Find where the given text appears and provide that cell's center as (X, Y) coordinate. 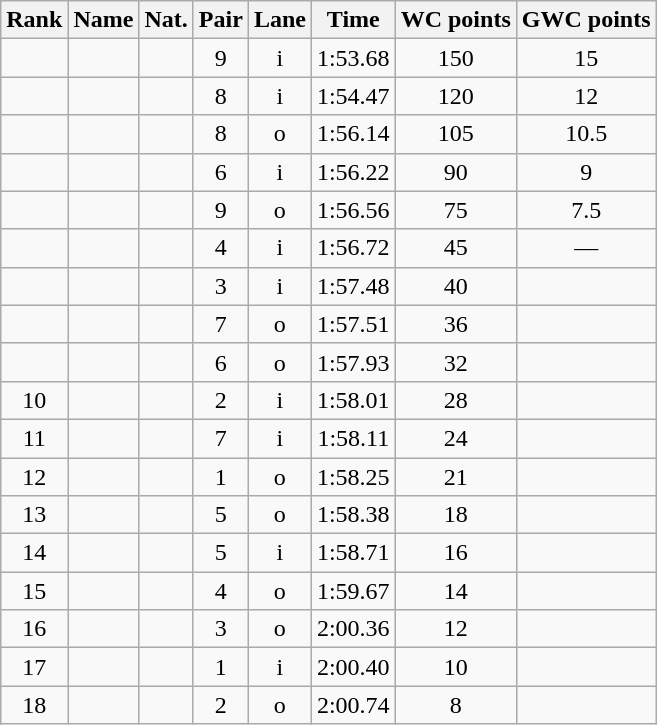
1:58.11 (353, 438)
Nat. (166, 20)
— (586, 248)
32 (456, 362)
45 (456, 248)
24 (456, 438)
120 (456, 96)
21 (456, 477)
1:56.72 (353, 248)
90 (456, 172)
10.5 (586, 134)
1:58.25 (353, 477)
40 (456, 286)
1:57.48 (353, 286)
150 (456, 58)
Lane (280, 20)
Name (104, 20)
1:59.67 (353, 591)
1:54.47 (353, 96)
1:56.22 (353, 172)
1:57.51 (353, 324)
1:58.01 (353, 400)
2:00.36 (353, 629)
105 (456, 134)
2:00.40 (353, 667)
17 (34, 667)
7.5 (586, 210)
Time (353, 20)
36 (456, 324)
1:56.14 (353, 134)
28 (456, 400)
Pair (220, 20)
WC points (456, 20)
Rank (34, 20)
1:57.93 (353, 362)
1:53.68 (353, 58)
1:58.38 (353, 515)
13 (34, 515)
2:00.74 (353, 705)
GWC points (586, 20)
11 (34, 438)
1:58.71 (353, 553)
75 (456, 210)
1:56.56 (353, 210)
